Extract the (X, Y) coordinate from the center of the cell holding the provided text.  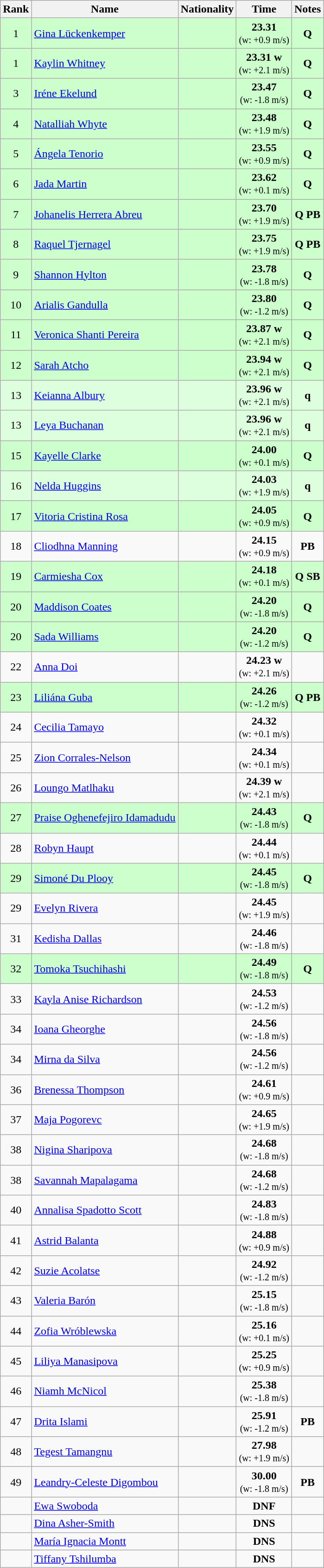
23.94 w(w: +2.1 m/s) (264, 365)
24.20(w: -1.2 m/s) (264, 636)
Dina Asher-Smith (105, 1523)
Jada Martin (105, 184)
25 (16, 757)
Nationality (207, 9)
31 (16, 939)
María Ignacia Montt (105, 1541)
23.47(w: -1.8 m/s) (264, 94)
22 (16, 667)
16 (16, 486)
24.65(w: +1.9 m/s) (264, 1120)
24.20(w: -1.8 m/s) (264, 607)
3 (16, 94)
Tegest Tamangnu (105, 1452)
30.00(w: -1.8 m/s) (264, 1482)
48 (16, 1452)
44 (16, 1330)
28 (16, 848)
24.32(w: +0.1 m/s) (264, 727)
Maja Pogorevc (105, 1120)
11 (16, 335)
24.56(w: -1.8 m/s) (264, 1029)
24.83(w: -1.8 m/s) (264, 1210)
Veronica Shanti Pereira (105, 335)
Natalliah Whyte (105, 123)
Niamh McNicol (105, 1392)
47 (16, 1421)
Shannon Hylton (105, 275)
Praise Oghenefejiro Idamadudu (105, 817)
Leandry-Celeste Digombou (105, 1482)
24.92(w: -1.2 m/s) (264, 1270)
7 (16, 214)
23.80(w: -1.2 m/s) (264, 304)
DNF (264, 1506)
Drita Islami (105, 1421)
24.61(w: +0.9 m/s) (264, 1089)
24.45(w: -1.8 m/s) (264, 879)
24.45(w: +1.9 m/s) (264, 908)
24.00(w: +0.1 m/s) (264, 456)
Brenessa Thompson (105, 1089)
24.15(w: +0.9 m/s) (264, 546)
Kaylin Whitney (105, 63)
24.56(w: -1.2 m/s) (264, 1060)
24.34(w: +0.1 m/s) (264, 757)
24.53(w: -1.2 m/s) (264, 999)
23.48(w: +1.9 m/s) (264, 123)
17 (16, 516)
Liliána Guba (105, 697)
Kayelle Clarke (105, 456)
Cliodhna Manning (105, 546)
Robyn Haupt (105, 848)
Tiffany Tshilumba (105, 1559)
46 (16, 1392)
24.23 w(w: +2.1 m/s) (264, 667)
41 (16, 1240)
23.75(w: +1.9 m/s) (264, 244)
36 (16, 1089)
Liliya Manasipova (105, 1361)
25.91(w: -1.2 m/s) (264, 1421)
24.68(w: -1.2 m/s) (264, 1180)
Astrid Balanta (105, 1240)
Nigina Sharipova (105, 1150)
Ioana Gheorghe (105, 1029)
9 (16, 275)
5 (16, 154)
Suzie Acolatse (105, 1270)
Zion Corrales-Nelson (105, 757)
Vitoria Cristina Rosa (105, 516)
8 (16, 244)
6 (16, 184)
Gina Lückenkemper (105, 33)
4 (16, 123)
Nelda Huggins (105, 486)
Anna Doi (105, 667)
Name (105, 9)
Rank (16, 9)
24 (16, 727)
25.15(w: -1.8 m/s) (264, 1301)
24.68(w: -1.8 m/s) (264, 1150)
Raquel Tjernagel (105, 244)
25.25(w: +0.9 m/s) (264, 1361)
Mirna da Silva (105, 1060)
19 (16, 576)
24.46(w: -1.8 m/s) (264, 939)
24.26(w: -1.2 m/s) (264, 697)
Simoné Du Plooy (105, 879)
24.44(w: +0.1 m/s) (264, 848)
Carmiesha Cox (105, 576)
24.88(w: +0.9 m/s) (264, 1240)
27.98(w: +1.9 m/s) (264, 1452)
Notes (307, 9)
43 (16, 1301)
23.87 w(w: +2.1 m/s) (264, 335)
26 (16, 788)
18 (16, 546)
45 (16, 1361)
37 (16, 1120)
23.31 w(w: +2.1 m/s) (264, 63)
23.78(w: -1.8 m/s) (264, 275)
23.70(w: +1.9 m/s) (264, 214)
24.05(w: +0.9 m/s) (264, 516)
Cecilia Tamayo (105, 727)
Time (264, 9)
24.39 w(w: +2.1 m/s) (264, 788)
Loungo Matlhaku (105, 788)
24.03(w: +1.9 m/s) (264, 486)
40 (16, 1210)
Kayla Anise Richardson (105, 999)
49 (16, 1482)
Savannah Mapalagama (105, 1180)
Ewa Swoboda (105, 1506)
Sada Williams (105, 636)
Sarah Atcho (105, 365)
Tomoka Tsuchihashi (105, 969)
Leya Buchanan (105, 426)
24.43(w: -1.8 m/s) (264, 817)
23.55(w: +0.9 m/s) (264, 154)
Annalisa Spadotto Scott (105, 1210)
33 (16, 999)
24.49(w: -1.8 m/s) (264, 969)
Kedisha Dallas (105, 939)
Ángela Tenorio (105, 154)
23.31(w: +0.9 m/s) (264, 33)
23 (16, 697)
Valeria Barón (105, 1301)
23.62(w: +0.1 m/s) (264, 184)
Iréne Ekelund (105, 94)
25.38(w: -1.8 m/s) (264, 1392)
Maddison Coates (105, 607)
42 (16, 1270)
Johanelis Herrera Abreu (105, 214)
32 (16, 969)
Evelyn Rivera (105, 908)
24.18(w: +0.1 m/s) (264, 576)
10 (16, 304)
15 (16, 456)
Arialis Gandulla (105, 304)
Q SB (307, 576)
25.16(w: +0.1 m/s) (264, 1330)
Zofia Wróblewska (105, 1330)
Keianna Albury (105, 395)
12 (16, 365)
27 (16, 817)
